Detect which cell encompasses the target text, then output its (x, y) center coordinate. 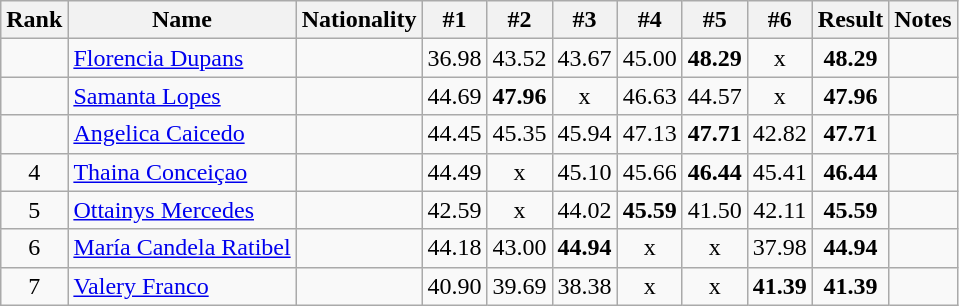
38.38 (584, 286)
5 (34, 210)
46.63 (650, 96)
#1 (454, 20)
44.45 (454, 134)
44.49 (454, 172)
Result (850, 20)
Ottainys Mercedes (182, 210)
#2 (520, 20)
Name (182, 20)
7 (34, 286)
42.82 (780, 134)
#5 (714, 20)
María Candela Ratibel (182, 248)
45.41 (780, 172)
47.13 (650, 134)
42.59 (454, 210)
44.69 (454, 96)
43.00 (520, 248)
45.66 (650, 172)
44.57 (714, 96)
45.00 (650, 58)
Notes (923, 20)
45.94 (584, 134)
41.50 (714, 210)
#6 (780, 20)
40.90 (454, 286)
44.18 (454, 248)
37.98 (780, 248)
#3 (584, 20)
39.69 (520, 286)
Thaina Conceiçao (182, 172)
43.67 (584, 58)
44.02 (584, 210)
43.52 (520, 58)
45.10 (584, 172)
42.11 (780, 210)
4 (34, 172)
Florencia Dupans (182, 58)
Angelica Caicedo (182, 134)
Samanta Lopes (182, 96)
36.98 (454, 58)
Valery Franco (182, 286)
#4 (650, 20)
Nationality (359, 20)
Rank (34, 20)
45.35 (520, 134)
6 (34, 248)
